Output the [X, Y] coordinate of the center of the cell containing the given text.  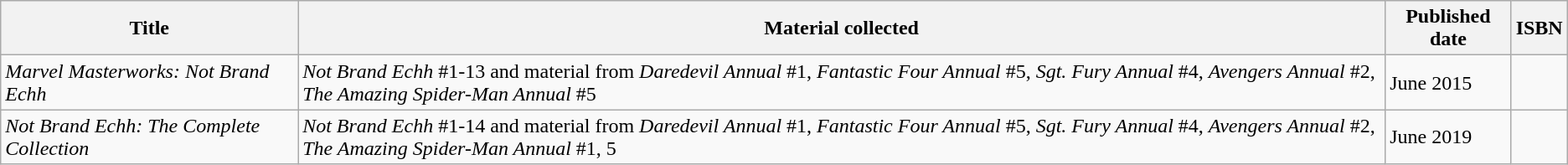
Title [149, 28]
June 2019 [1448, 137]
Marvel Masterworks: Not Brand Echh [149, 82]
Material collected [842, 28]
Published date [1448, 28]
Not Brand Echh: The Complete Collection [149, 137]
ISBN [1540, 28]
June 2015 [1448, 82]
